Return (X, Y) of the center of cell containing provided text 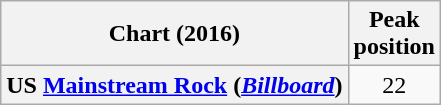
Chart (2016) (174, 34)
Peakposition (394, 34)
22 (394, 85)
US Mainstream Rock (Billboard) (174, 85)
